Locate the cell with the specified text and output its [x, y] center coordinate. 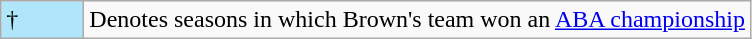
† [42, 20]
Denotes seasons in which Brown's team won an ABA championship [418, 20]
